For the text-containing cell, return its midpoint in [X, Y] coordinate format. 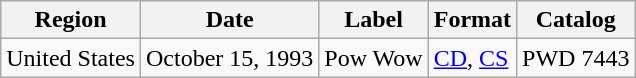
October 15, 1993 [229, 58]
Label [374, 20]
Catalog [576, 20]
PWD 7443 [576, 58]
Date [229, 20]
Region [71, 20]
CD, CS [472, 58]
Pow Wow [374, 58]
United States [71, 58]
Format [472, 20]
